Pinpoint the cell where the given text exists, returning its [X, Y] midpoint coordinate. 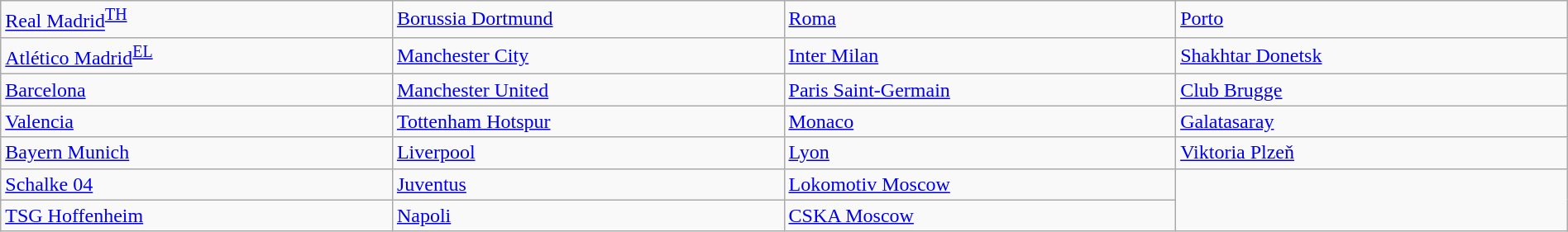
Atlético MadridEL [197, 56]
TSG Hoffenheim [197, 215]
Tottenham Hotspur [588, 121]
CSKA Moscow [980, 215]
Real MadridTH [197, 20]
Club Brugge [1372, 90]
Barcelona [197, 90]
Napoli [588, 215]
Inter Milan [980, 56]
Liverpool [588, 153]
Schalke 04 [197, 184]
Galatasaray [1372, 121]
Shakhtar Donetsk [1372, 56]
Bayern Munich [197, 153]
Valencia [197, 121]
Borussia Dortmund [588, 20]
Monaco [980, 121]
Lyon [980, 153]
Viktoria Plzeň [1372, 153]
Manchester City [588, 56]
Manchester United [588, 90]
Roma [980, 20]
Porto [1372, 20]
Paris Saint-Germain [980, 90]
Juventus [588, 184]
Lokomotiv Moscow [980, 184]
